Find where the given text appears and provide that cell's center as (x, y) coordinate. 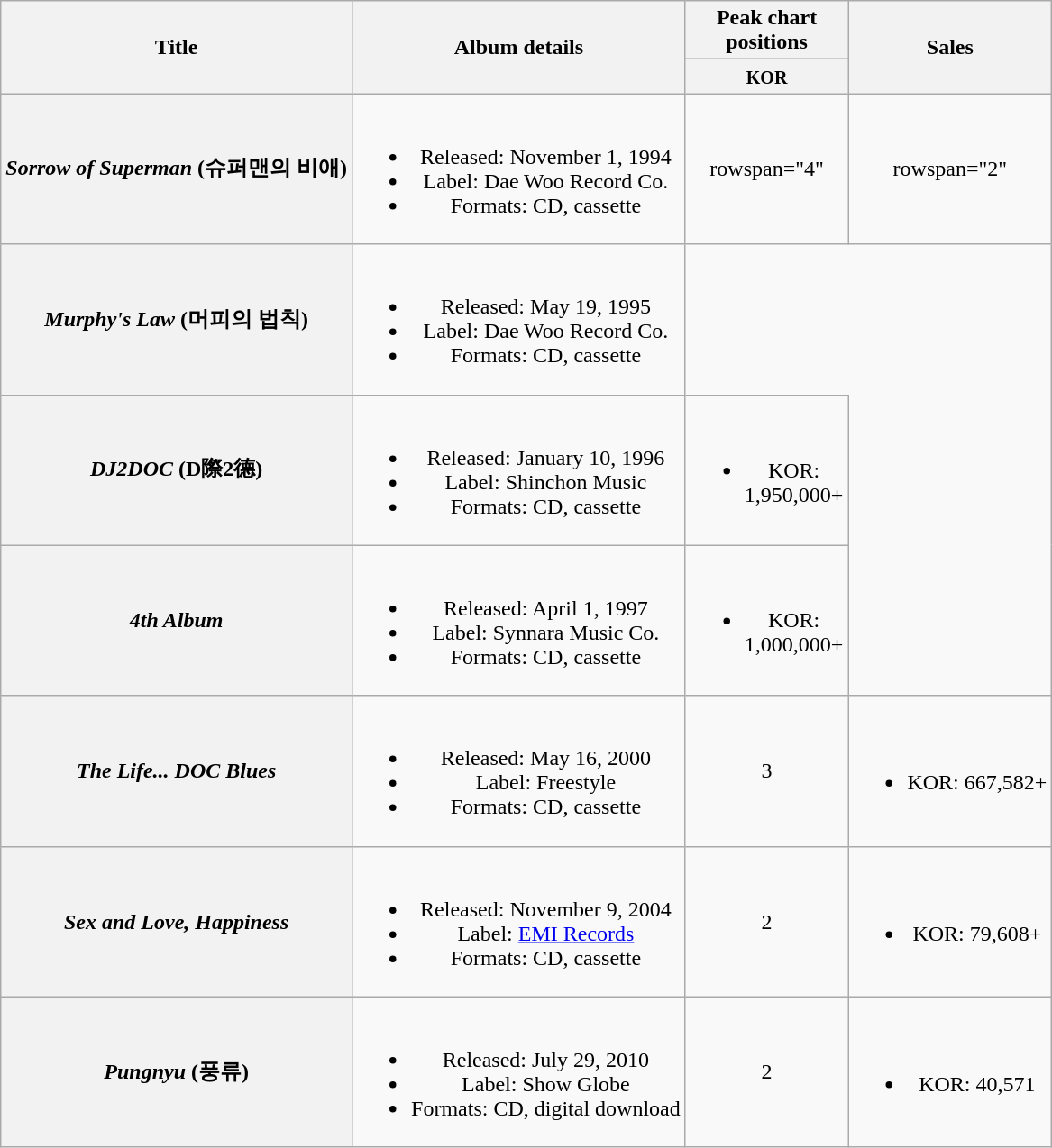
Peak chart positions (766, 31)
KOR: 1,000,000+ (766, 620)
KOR: 1,950,000+ (766, 470)
Sorrow of Superman (슈퍼맨의 비애) (177, 169)
Released: November 9, 2004Label: EMI RecordsFormats: CD, cassette (519, 921)
KOR: 79,608+ (950, 921)
Title (177, 47)
Released: January 10, 1996Label: Shinchon MusicFormats: CD, cassette (519, 470)
Released: May 19, 1995Label: Dae Woo Record Co.Formats: CD, cassette (519, 319)
rowspan="4" (766, 169)
Released: November 1, 1994Label: Dae Woo Record Co.Formats: CD, cassette (519, 169)
KOR: 667,582+ (950, 771)
Released: April 1, 1997Label: Synnara Music Co.Formats: CD, cassette (519, 620)
Pungnyu (풍류) (177, 1072)
Sex and Love, Happiness (177, 921)
DJ2DOC (D際2德) (177, 470)
KOR: 40,571 (950, 1072)
Album details (519, 47)
The Life... DOC Blues (177, 771)
rowspan="2" (950, 169)
4th Album (177, 620)
3 (766, 771)
Sales (950, 47)
Released: July 29, 2010Label: Show GlobeFormats: CD, digital download (519, 1072)
KOR (766, 77)
Released: May 16, 2000Label: FreestyleFormats: CD, cassette (519, 771)
Murphy's Law (머피의 법칙) (177, 319)
